Extract the [x, y] coordinate from the center of the cell holding the provided text.  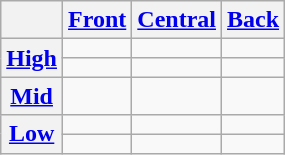
Central [177, 20]
Front [98, 20]
Back [254, 20]
Mid [32, 96]
High [32, 58]
Low [32, 134]
